Locate the cell with the specified text and output its [X, Y] center coordinate. 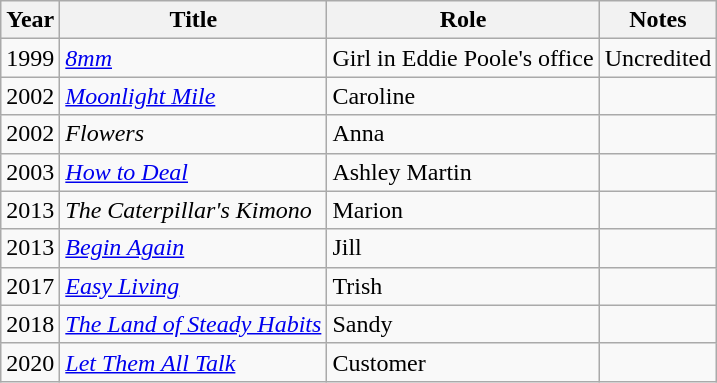
8mm [194, 58]
2020 [30, 362]
Customer [463, 362]
Let Them All Talk [194, 362]
Caroline [463, 96]
Ashley Martin [463, 172]
Year [30, 20]
Easy Living [194, 286]
The Land of Steady Habits [194, 324]
Jill [463, 248]
The Caterpillar's Kimono [194, 210]
2017 [30, 286]
Marion [463, 210]
Title [194, 20]
Girl in Eddie Poole's office [463, 58]
2018 [30, 324]
Trish [463, 286]
Uncredited [658, 58]
1999 [30, 58]
Anna [463, 134]
Role [463, 20]
2003 [30, 172]
Notes [658, 20]
Begin Again [194, 248]
How to Deal [194, 172]
Sandy [463, 324]
Moonlight Mile [194, 96]
Flowers [194, 134]
